From the cell containing the given text, extract its center point as (X, Y) coordinate. 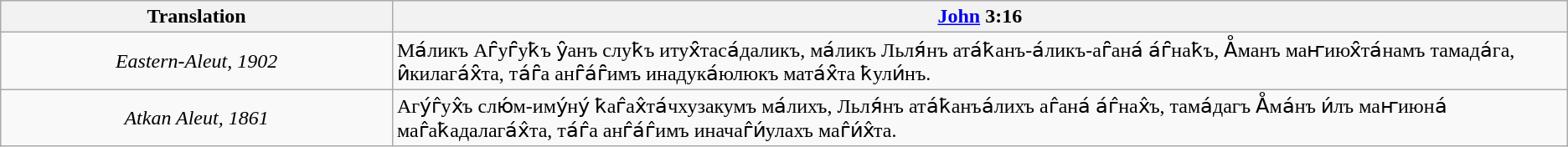
John 3:16 (980, 17)
Atkan Aleut, 1861 (197, 118)
Translation (197, 17)
Eastern-Aleut, 1902 (197, 61)
